Identify which cell holds the provided text, then report its (x, y) central coordinate. 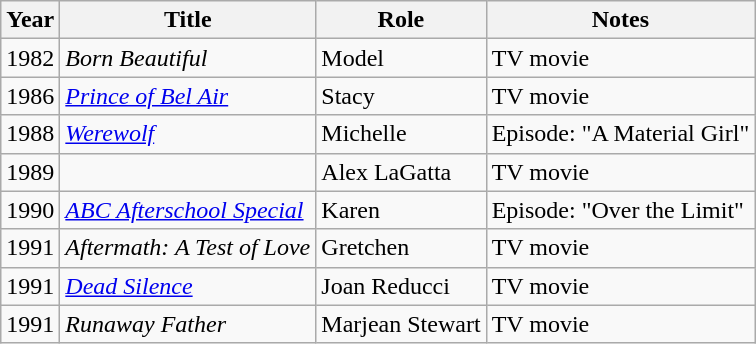
Episode: "Over the Limit" (620, 210)
Aftermath: A Test of Love (188, 248)
Model (401, 58)
Joan Reducci (401, 286)
ABC Afterschool Special (188, 210)
Runaway Father (188, 324)
1988 (30, 134)
Born Beautiful (188, 58)
Michelle (401, 134)
1982 (30, 58)
Alex LaGatta (401, 172)
Werewolf (188, 134)
Karen (401, 210)
Marjean Stewart (401, 324)
Gretchen (401, 248)
Stacy (401, 96)
Episode: "A Material Girl" (620, 134)
Dead Silence (188, 286)
Notes (620, 20)
1986 (30, 96)
1989 (30, 172)
Prince of Bel Air (188, 96)
Role (401, 20)
Year (30, 20)
1990 (30, 210)
Title (188, 20)
